Return the [x, y] coordinate for the center point of the cell that contains the specified text.  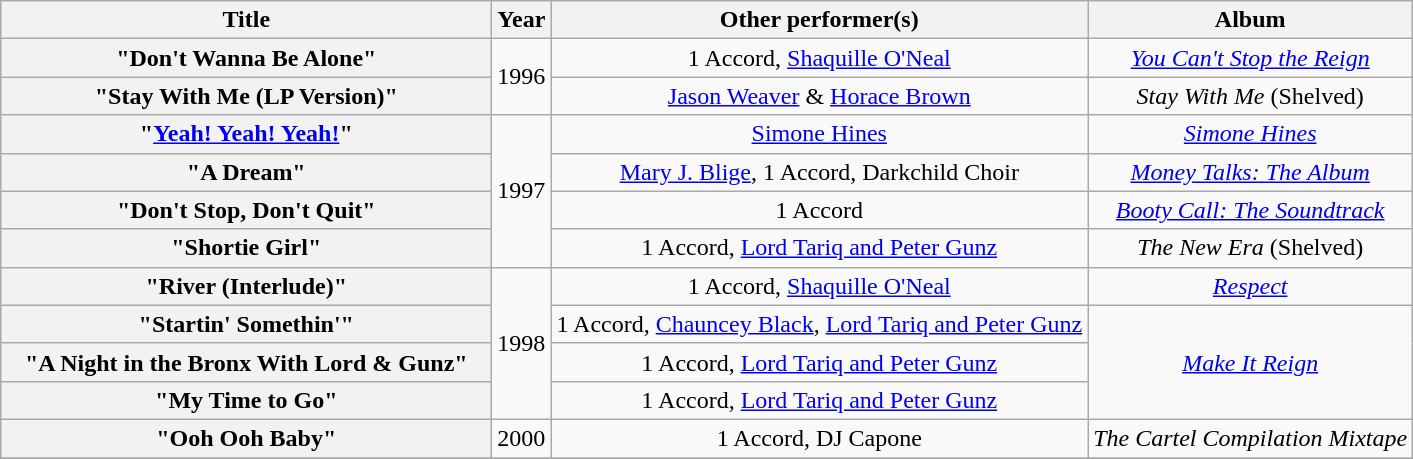
You Can't Stop the Reign [1250, 58]
Title [246, 20]
Money Talks: The Album [1250, 172]
1996 [522, 77]
"My Time to Go" [246, 400]
Make It Reign [1250, 362]
1 Accord, Chauncey Black, Lord Tariq and Peter Gunz [820, 324]
Other performer(s) [820, 20]
The New Era (Shelved) [1250, 248]
"Don't Stop, Don't Quit" [246, 210]
1998 [522, 343]
Mary J. Blige, 1 Accord, Darkchild Choir [820, 172]
1997 [522, 191]
Stay With Me (Shelved) [1250, 96]
"A Night in the Bronx With Lord & Gunz" [246, 362]
2000 [522, 438]
"River (Interlude)" [246, 286]
1 Accord, DJ Capone [820, 438]
"Yeah! Yeah! Yeah!" [246, 134]
"Startin' Somethin'" [246, 324]
"Ooh Ooh Baby" [246, 438]
Jason Weaver & Horace Brown [820, 96]
Year [522, 20]
The Cartel Compilation Mixtape [1250, 438]
"Don't Wanna Be Alone" [246, 58]
"Stay With Me (LP Version)" [246, 96]
Album [1250, 20]
"Shortie Girl" [246, 248]
"A Dream" [246, 172]
Booty Call: The Soundtrack [1250, 210]
Respect [1250, 286]
1 Accord [820, 210]
